Search for the cell housing the specified text and yield its (x, y) center coordinate. 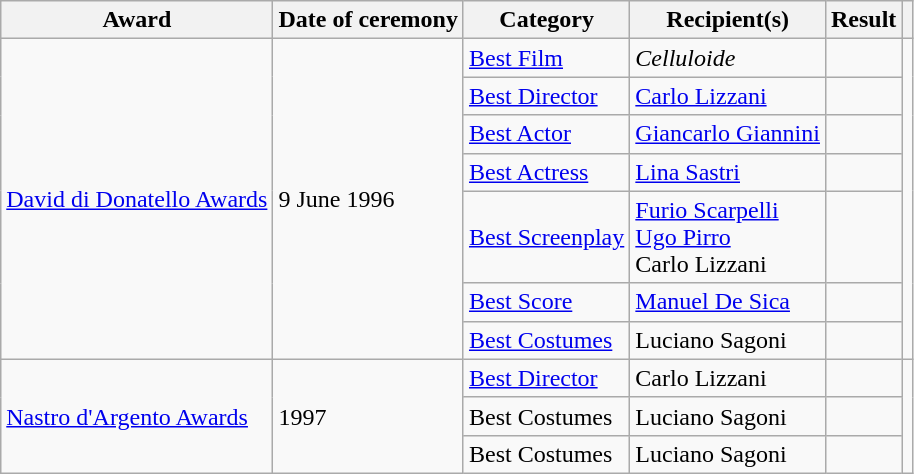
Category (546, 20)
Best Film (546, 58)
Best Screenplay (546, 237)
Giancarlo Giannini (728, 134)
David di Donatello Awards (137, 199)
Best Actress (546, 172)
Recipient(s) (728, 20)
Manuel De Sica (728, 302)
Best Score (546, 302)
1997 (368, 416)
Award (137, 20)
Nastro d'Argento Awards (137, 416)
Lina Sastri (728, 172)
Furio ScarpelliUgo PirroCarlo Lizzani (728, 237)
Result (863, 20)
9 June 1996 (368, 199)
Celluloide (728, 58)
Best Actor (546, 134)
Date of ceremony (368, 20)
